For the text-containing cell, return its midpoint in (x, y) coordinate format. 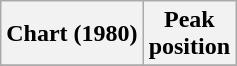
Peakposition (189, 34)
Chart (1980) (72, 34)
